For the text-containing cell, return its midpoint in [X, Y] coordinate format. 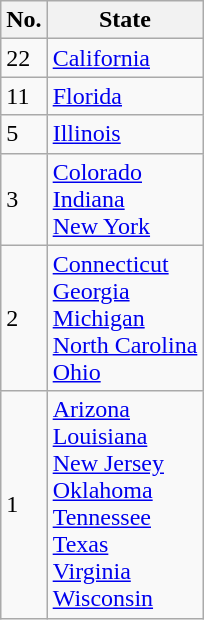
1 [24, 504]
2 [24, 318]
Connecticut Georgia Michigan North Carolina Ohio [125, 318]
Illinois [125, 134]
Colorado Indiana New York [125, 199]
3 [24, 199]
22 [24, 58]
No. [24, 20]
California [125, 58]
Florida [125, 96]
5 [24, 134]
11 [24, 96]
State [125, 20]
Arizona Louisiana New Jersey Oklahoma Tennessee Texas Virginia Wisconsin [125, 504]
